Identify which cell holds the provided text, then report its [X, Y] central coordinate. 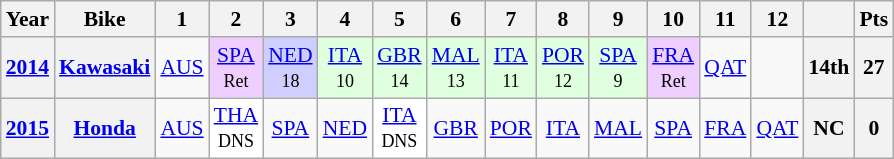
Bike [104, 19]
ITA11 [511, 68]
27 [874, 68]
THADNS [236, 128]
14th [828, 68]
2 [236, 19]
SPARet [236, 68]
Year [28, 19]
4 [345, 19]
MAL13 [456, 68]
FRARet [673, 68]
1 [182, 19]
11 [725, 19]
GBR14 [400, 68]
7 [511, 19]
8 [563, 19]
POR12 [563, 68]
12 [777, 19]
SPA9 [618, 68]
2014 [28, 68]
2015 [28, 128]
FRA [725, 128]
Kawasaki [104, 68]
10 [673, 19]
9 [618, 19]
5 [400, 19]
ITA10 [345, 68]
0 [874, 128]
3 [290, 19]
ITADNS [400, 128]
POR [511, 128]
Honda [104, 128]
NC [828, 128]
NED18 [290, 68]
MAL [618, 128]
6 [456, 19]
ITA [563, 128]
GBR [456, 128]
NED [345, 128]
Pts [874, 19]
